Output the (x, y) coordinate of the center of the cell containing the given text.  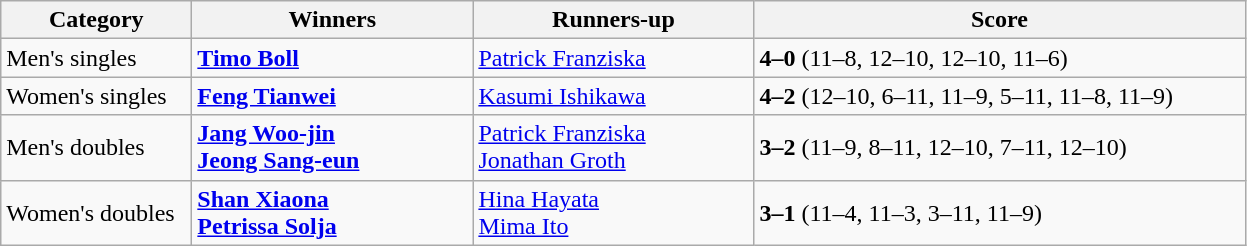
Jang Woo-jin Jeong Sang-eun (332, 148)
Category (96, 20)
4–0 (11–8, 12–10, 12–10, 11–6) (1000, 58)
Patrick Franziska (614, 58)
Kasumi Ishikawa (614, 96)
3–2 (11–9, 8–11, 12–10, 7–11, 12–10) (1000, 148)
3–1 (11–4, 11–3, 3–11, 11–9) (1000, 212)
Men's singles (96, 58)
Winners (332, 20)
Shan Xiaona Petrissa Solja (332, 212)
Patrick Franziska Jonathan Groth (614, 148)
Score (1000, 20)
Women's doubles (96, 212)
Timo Boll (332, 58)
Runners-up (614, 20)
Men's doubles (96, 148)
Feng Tianwei (332, 96)
4–2 (12–10, 6–11, 11–9, 5–11, 11–8, 11–9) (1000, 96)
Women's singles (96, 96)
Hina Hayata Mima Ito (614, 212)
